Output the [X, Y] coordinate of the center of the cell containing the given text.  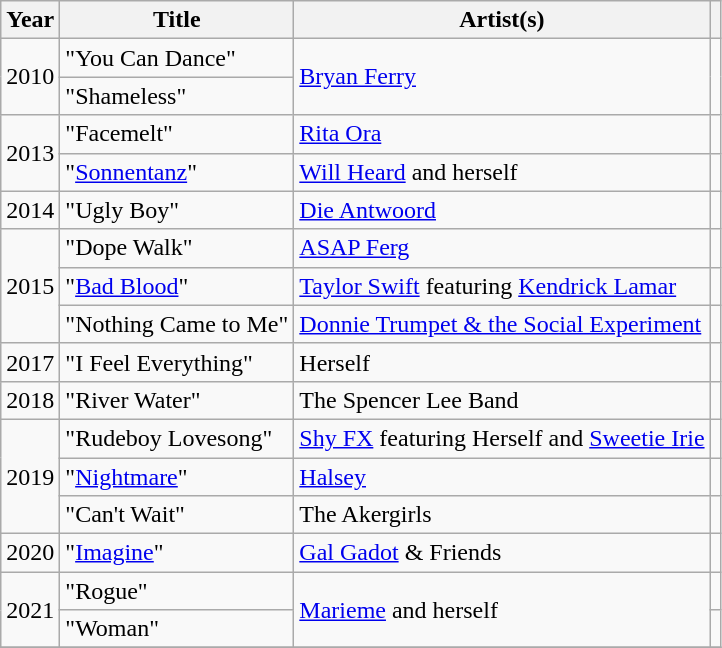
"I Feel Everything" [177, 362]
Die Antwoord [502, 210]
2017 [30, 362]
2013 [30, 153]
2020 [30, 553]
"Nightmare" [177, 477]
2015 [30, 286]
Herself [502, 362]
ASAP Ferg [502, 248]
Gal Gadot & Friends [502, 553]
"Dope Walk" [177, 248]
2010 [30, 77]
The Akergirls [502, 515]
"Ugly Boy" [177, 210]
Donnie Trumpet & the Social Experiment [502, 324]
The Spencer Lee Band [502, 400]
"Imagine" [177, 553]
Halsey [502, 477]
"Nothing Came to Me" [177, 324]
2018 [30, 400]
"Shameless" [177, 96]
Shy FX featuring Herself and Sweetie Irie [502, 438]
2014 [30, 210]
"You Can Dance" [177, 58]
"Rudeboy Lovesong" [177, 438]
Marieme and herself [502, 610]
Title [177, 20]
"Bad Blood" [177, 286]
Rita Ora [502, 134]
"Sonnentanz" [177, 172]
Taylor Swift featuring Kendrick Lamar [502, 286]
Year [30, 20]
Artist(s) [502, 20]
"River Water" [177, 400]
"Rogue" [177, 591]
2021 [30, 610]
"Can't Wait" [177, 515]
Bryan Ferry [502, 77]
"Facemelt" [177, 134]
2019 [30, 476]
Will Heard and herself [502, 172]
"Woman" [177, 629]
